Detect which cell encompasses the target text, then output its [x, y] center coordinate. 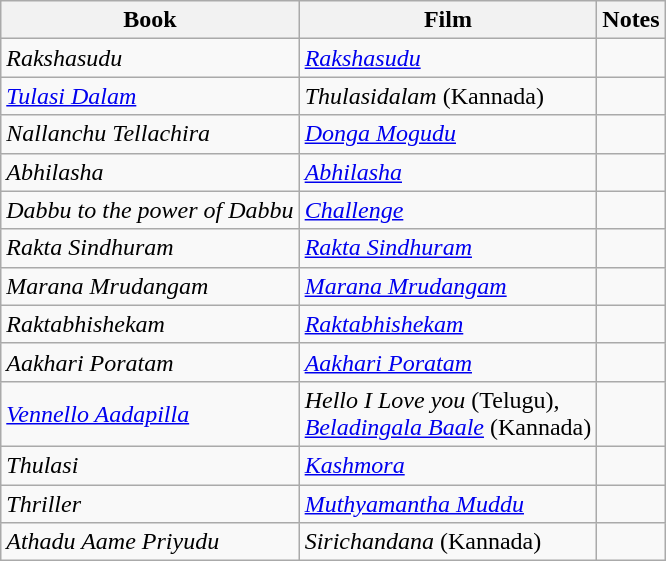
Sirichandana (Kannada) [448, 542]
Dabbu to the power of Dabbu [150, 210]
Muthyamantha Muddu [448, 503]
Book [150, 20]
Hello I Love you (Telugu),Beladingala Baale (Kannada) [448, 414]
Challenge [448, 210]
Tulasi Dalam [150, 96]
Film [448, 20]
Vennello Aadapilla [150, 414]
Thulasi [150, 465]
Athadu Aame Priyudu [150, 542]
Nallanchu Tellachira [150, 134]
Thulasidalam (Kannada) [448, 96]
Donga Mogudu [448, 134]
Notes [631, 20]
Kashmora [448, 465]
Thriller [150, 503]
